Extract the (x, y) coordinate from the center of the cell holding the provided text.  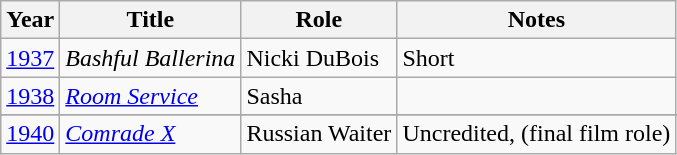
1940 (30, 134)
Role (319, 20)
Comrade X (150, 134)
Room Service (150, 96)
Title (150, 20)
1938 (30, 96)
Short (536, 58)
Russian Waiter (319, 134)
1937 (30, 58)
Bashful Ballerina (150, 58)
Sasha (319, 96)
Nicki DuBois (319, 58)
Year (30, 20)
Uncredited, (final film role) (536, 134)
Notes (536, 20)
